Search for the cell housing the specified text and yield its [X, Y] center coordinate. 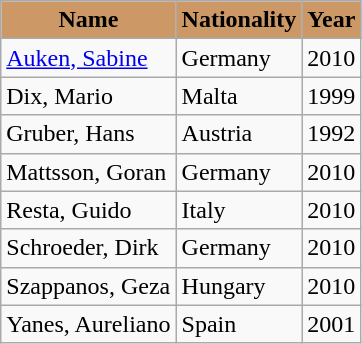
Schroeder, Dirk [88, 248]
Austria [239, 134]
Spain [239, 324]
2001 [332, 324]
Nationality [239, 20]
Mattsson, Goran [88, 172]
Yanes, Aureliano [88, 324]
Auken, Sabine [88, 58]
Dix, Mario [88, 96]
Hungary [239, 286]
1992 [332, 134]
Malta [239, 96]
1999 [332, 96]
Resta, Guido [88, 210]
Italy [239, 210]
Name [88, 20]
Szappanos, Geza [88, 286]
Gruber, Hans [88, 134]
Year [332, 20]
